Output the [x, y] coordinate of the center of the cell containing the given text.  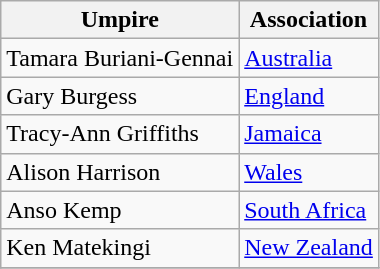
Anso Kemp [120, 210]
Jamaica [309, 134]
New Zealand [309, 248]
Umpire [120, 20]
Australia [309, 58]
Ken Matekingi [120, 248]
England [309, 96]
Association [309, 20]
South Africa [309, 210]
Alison Harrison [120, 172]
Tamara Buriani-Gennai [120, 58]
Gary Burgess [120, 96]
Tracy-Ann Griffiths [120, 134]
Wales [309, 172]
